Scan for the cell matching the given text and deliver its [x, y] coordinate at center. 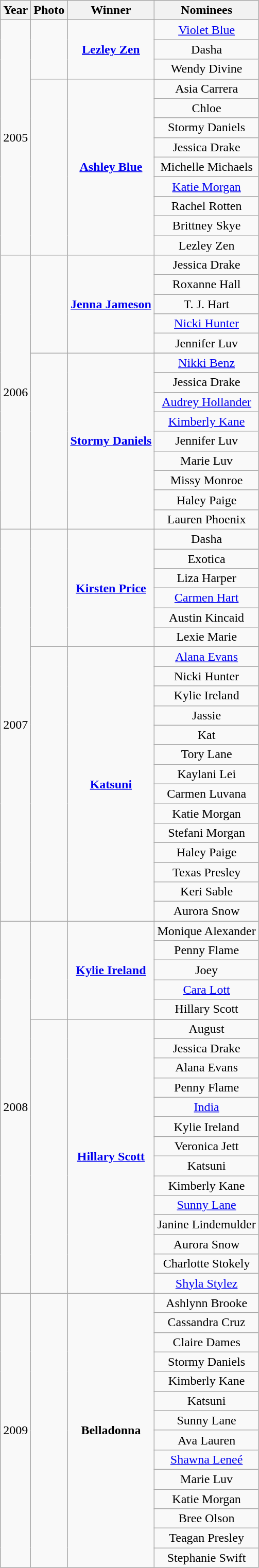
Kirsten Price [111, 588]
August [206, 1029]
Stephanie Swift [206, 1558]
2009 [15, 1431]
Carmen Luvana [206, 794]
Tory Lane [206, 754]
Exotica [206, 558]
Shawna Leneé [206, 1459]
Rachel Rotten [206, 206]
Michelle Michaels [206, 167]
Claire Dames [206, 1342]
Charlotte Stokely [206, 1264]
Cara Lott [206, 990]
Texas Presley [206, 872]
Shyla Stylez [206, 1283]
Year [15, 10]
Belladonna [111, 1431]
Lauren Phoenix [206, 519]
Keri Sable [206, 892]
Brittney Skye [206, 225]
2008 [15, 1107]
Lexie Marie [206, 637]
Monique Alexander [206, 931]
T. J. Hart [206, 304]
Ava Lauren [206, 1440]
Veronica Jett [206, 1146]
Stefani Morgan [206, 833]
Joey [206, 970]
Kat [206, 735]
Roxanne Hall [206, 285]
Teagan Presley [206, 1538]
Chloe [206, 108]
Cassandra Cruz [206, 1323]
Nominees [206, 10]
Photo [49, 10]
Missy Monroe [206, 480]
2006 [15, 392]
Janine Lindemulder [206, 1225]
2007 [15, 725]
Audrey Hollander [206, 402]
Liza Harper [206, 578]
Ashlynn Brooke [206, 1303]
2005 [15, 138]
Nikki Benz [206, 363]
Violet Blue [206, 30]
Carmen Hart [206, 598]
Kaylani Lei [206, 774]
Bree Olson [206, 1519]
Wendy Divine [206, 69]
Winner [111, 10]
Jenna Jameson [111, 304]
Asia Carrera [206, 89]
Austin Kincaid [206, 618]
Jassie [206, 715]
India [206, 1107]
Ashley Blue [111, 167]
